Detect which cell encompasses the target text, then output its (x, y) center coordinate. 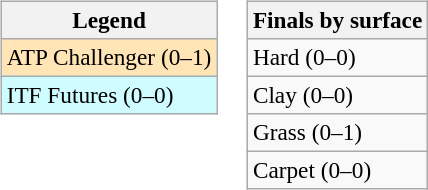
Carpet (0–0) (337, 171)
ATP Challenger (0–1) (108, 57)
Clay (0–0) (337, 95)
Finals by surface (337, 20)
Grass (0–1) (337, 133)
Legend (108, 20)
Hard (0–0) (337, 57)
ITF Futures (0–0) (108, 95)
